Return the (x, y) coordinate for the center point of the cell that contains the specified text.  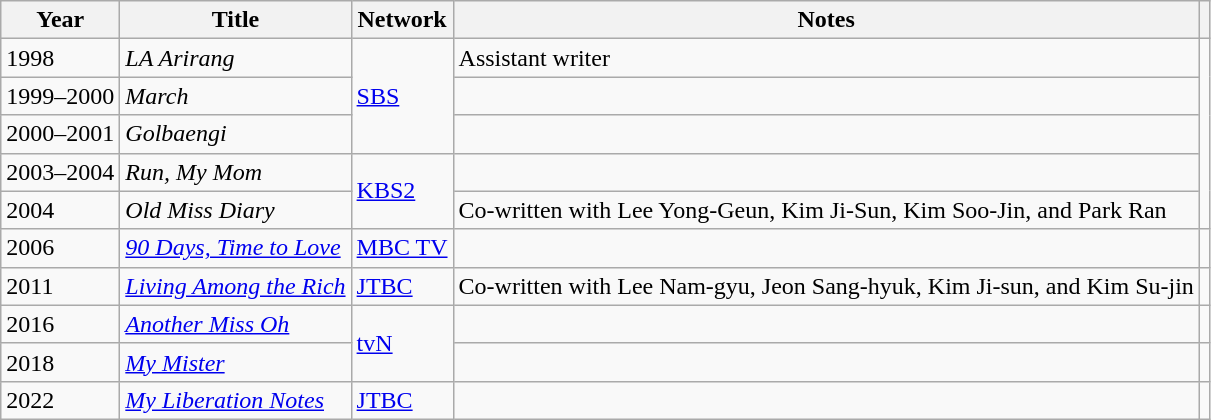
2011 (60, 286)
90 Days, Time to Love (236, 248)
tvN (402, 343)
MBC TV (402, 248)
Assistant writer (826, 58)
Co-written with Lee Nam-gyu, Jeon Sang-hyuk, Kim Ji-sun, and Kim Su-jin (826, 286)
Another Miss Oh (236, 324)
March (236, 96)
1999–2000 (60, 96)
Run, My Mom (236, 172)
2000–2001 (60, 134)
My Mister (236, 362)
LA Arirang (236, 58)
Living Among the Rich (236, 286)
2004 (60, 210)
Notes (826, 20)
Co-written with Lee Yong-Geun, Kim Ji-Sun, Kim Soo-Jin, and Park Ran (826, 210)
Golbaengi (236, 134)
Network (402, 20)
SBS (402, 96)
2006 (60, 248)
2003–2004 (60, 172)
KBS2 (402, 191)
Old Miss Diary (236, 210)
1998 (60, 58)
2018 (60, 362)
2016 (60, 324)
2022 (60, 400)
My Liberation Notes (236, 400)
Title (236, 20)
Year (60, 20)
